Pinpoint the cell where the given text exists, returning its (X, Y) midpoint coordinate. 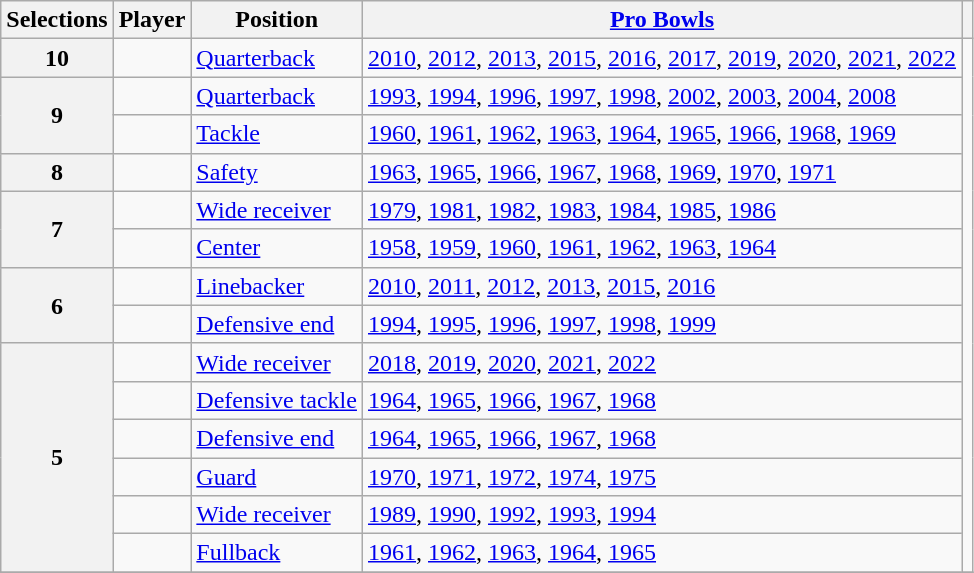
Selections (57, 20)
10 (57, 58)
1960, 1961, 1962, 1963, 1964, 1965, 1966, 1968, 1969 (662, 134)
9 (57, 115)
Linebacker (277, 286)
2010, 2012, 2013, 2015, 2016, 2017, 2019, 2020, 2021, 2022 (662, 58)
1993, 1994, 1996, 1997, 1998, 2002, 2003, 2004, 2008 (662, 96)
Center (277, 248)
Fullback (277, 553)
5 (57, 457)
7 (57, 229)
Position (277, 20)
6 (57, 305)
2018, 2019, 2020, 2021, 2022 (662, 362)
8 (57, 172)
1961, 1962, 1963, 1964, 1965 (662, 553)
1970, 1971, 1972, 1974, 1975 (662, 477)
1958, 1959, 1960, 1961, 1962, 1963, 1964 (662, 248)
1979, 1981, 1982, 1983, 1984, 1985, 1986 (662, 210)
1989, 1990, 1992, 1993, 1994 (662, 515)
1963, 1965, 1966, 1967, 1968, 1969, 1970, 1971 (662, 172)
Tackle (277, 134)
Safety (277, 172)
2010, 2011, 2012, 2013, 2015, 2016 (662, 286)
Pro Bowls (662, 20)
Player (152, 20)
Defensive tackle (277, 400)
1994, 1995, 1996, 1997, 1998, 1999 (662, 324)
Guard (277, 477)
